From the cell containing the given text, extract its center point as (X, Y) coordinate. 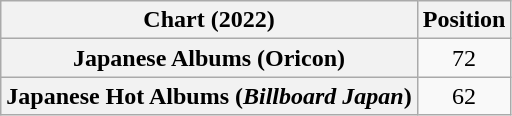
Position (464, 20)
Japanese Albums (Oricon) (209, 58)
72 (464, 58)
Chart (2022) (209, 20)
Japanese Hot Albums (Billboard Japan) (209, 96)
62 (464, 96)
